Capture the cell that displays the provided text and extract its (x, y) central coordinate. 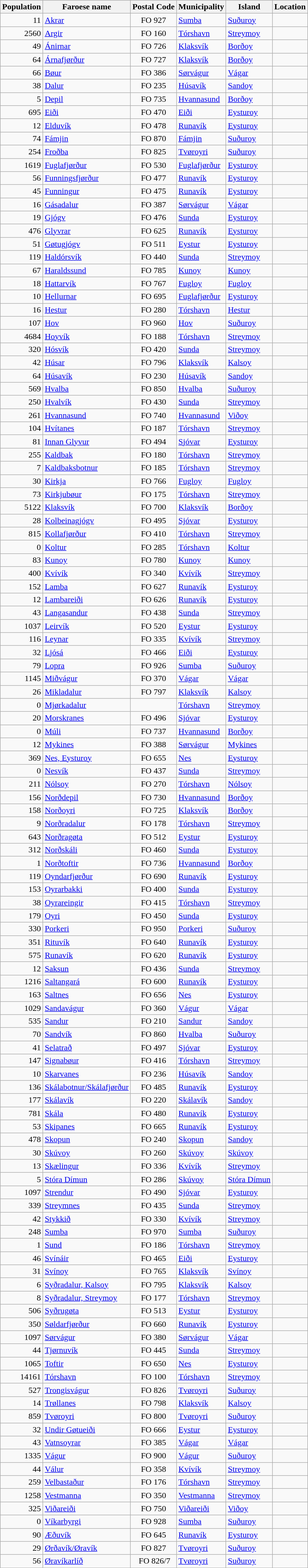
FO 736 (153, 863)
Víkarbyrgi (87, 1522)
Depil (87, 99)
Trongisvágur (87, 1390)
Funningur (87, 191)
FO 188 (153, 336)
FO 438 (153, 613)
FO 740 (153, 415)
FO 497 (153, 1048)
Mjørkadalur (87, 705)
781 (21, 1113)
Kolbeinagjógv (87, 520)
136 (21, 1087)
66 (21, 73)
FO 178 (153, 824)
FO 437 (153, 771)
FO 210 (153, 1021)
Leynar (87, 639)
Elduvík (87, 125)
Søldarfjørður (87, 1324)
Haraldssund (87, 270)
FO 416 (153, 1061)
Skálabotnur/Skálafjørður (87, 1087)
FO 440 (153, 257)
Saksun (87, 968)
41 (21, 1048)
Æðuvík (87, 1535)
351 (21, 942)
11 (21, 20)
FO 380 (153, 1337)
83 (21, 560)
Vatnsoyrar (87, 1443)
73 (21, 494)
FO 850 (153, 389)
FO 480 (153, 1113)
FO 926 (153, 665)
53 (21, 1126)
FO 185 (153, 468)
Húsar (87, 362)
Norðdepil (87, 797)
FO 665 (153, 1126)
Oyndarfjørður (87, 876)
FO 495 (153, 520)
FO 180 (153, 455)
FO 798 (153, 1403)
Kirkjubøur (87, 494)
FO 725 (153, 810)
FO 187 (153, 428)
Árnafjørður (87, 60)
FO 695 (153, 297)
Sund (87, 1245)
Signabøur (87, 1061)
569 (21, 389)
FO 655 (153, 758)
FO 826 (153, 1390)
FO 260 (153, 1153)
FO 160 (153, 33)
5122 (21, 507)
FO 530 (153, 165)
320 (21, 349)
Faroese name (87, 7)
49 (21, 46)
Argir (87, 33)
Gjógv (87, 218)
FO 826/7 (153, 1561)
Froðba (87, 152)
Island (249, 7)
Ørðavík/Øravík (87, 1548)
FO 666 (153, 1430)
643 (21, 837)
FO 385 (153, 1443)
FO 656 (153, 995)
51 (21, 244)
14161 (21, 1377)
FO 358 (153, 1469)
FO 176 (153, 1482)
FO 450 (153, 916)
FO 620 (153, 955)
FO 475 (153, 191)
255 (21, 455)
FO 626 (153, 600)
FO 175 (153, 494)
Gøtugjógv (87, 244)
FO 370 (153, 679)
81 (21, 442)
FO 645 (153, 1535)
Saltnes (87, 995)
FO 430 (153, 402)
FO 730 (153, 797)
FO 235 (153, 86)
FO 726 (153, 46)
Norðoyri (87, 810)
Hellurnar (87, 297)
575 (21, 955)
Nes, Eysturoy (87, 758)
Ánirnar (87, 46)
1029 (21, 1008)
FO 336 (153, 1166)
FO 415 (153, 903)
FO 335 (153, 639)
Selatrað (87, 1048)
70 (21, 1034)
Syðradalur, Streymoy (87, 1298)
FO 445 (153, 1350)
FO 785 (153, 270)
Stykkið (87, 1218)
Streymnes (87, 1205)
Toftir (87, 1363)
FO 950 (153, 929)
19 (21, 218)
Skipanes (87, 1126)
1258 (21, 1495)
1335 (21, 1456)
506 (21, 1311)
179 (21, 916)
259 (21, 1482)
45 (21, 191)
FO 513 (153, 1311)
FO 735 (153, 99)
476 (21, 231)
FO 870 (153, 138)
147 (21, 1061)
312 (21, 850)
4684 (21, 336)
339 (21, 1205)
FO 627 (153, 587)
Hattarvík (87, 283)
Kaldbaksbotnur (87, 468)
Postal Code (153, 7)
FO 795 (153, 1285)
1145 (21, 679)
350 (21, 1324)
FO 285 (153, 547)
FO 470 (153, 112)
FO 360 (153, 1008)
Lamba (87, 587)
FO 600 (153, 981)
FO 330 (153, 1218)
FO 420 (153, 349)
28 (21, 520)
695 (21, 112)
79 (21, 665)
FO 690 (153, 876)
FO 767 (153, 283)
527 (21, 1390)
FO 737 (153, 731)
FO 386 (153, 73)
FO 100 (153, 1377)
FO 387 (153, 205)
156 (21, 797)
FO 220 (153, 1100)
330 (21, 929)
FO 350 (153, 1495)
107 (21, 323)
Population (21, 7)
FO 625 (153, 231)
FO 460 (153, 850)
Oyrareingir (87, 903)
Hósvík (87, 349)
7 (21, 468)
FO 436 (153, 968)
Øravíkarlíð (87, 1561)
Norðskáli (87, 850)
6 (21, 1285)
FO 650 (153, 1363)
FO 476 (153, 218)
Miðvágur (87, 679)
Hvítanes (87, 428)
FO 765 (153, 1271)
FO 490 (153, 1192)
Skarvanes (87, 1074)
Mikladalur (87, 692)
46 (21, 1258)
1037 (21, 626)
Kaldbak (87, 455)
Kirkja (87, 481)
FO 280 (153, 310)
20 (21, 718)
FO 640 (153, 942)
FO 186 (153, 1245)
FO 465 (153, 1258)
FO 496 (153, 718)
369 (21, 758)
FO 927 (153, 20)
Skælingur (87, 1166)
FO 240 (153, 1140)
FO 660 (153, 1324)
2560 (21, 33)
14 (21, 1403)
67 (21, 270)
Langasandur (87, 613)
104 (21, 428)
Rituvík (87, 942)
254 (21, 152)
Kollafjørður (87, 534)
Municipality (201, 7)
Undir Gøtueiði (87, 1430)
FO 700 (153, 507)
FO 960 (153, 323)
Oyri (87, 916)
815 (21, 534)
Haldórsvík (87, 257)
FO 485 (153, 1087)
FO 800 (153, 1416)
Tjørnuvík (87, 1350)
248 (21, 1232)
177 (21, 1100)
FO 780 (153, 560)
FO 727 (153, 60)
FO 494 (153, 442)
FO 177 (153, 1298)
FO 511 (153, 244)
Lopra (87, 665)
325 (21, 1508)
FO 477 (153, 178)
1216 (21, 981)
Bøur (87, 73)
Oyrarbakki (87, 889)
Glyvrar (87, 231)
90 (21, 1535)
Syðrugøta (87, 1311)
Sandavágur (87, 1008)
152 (21, 587)
FO 466 (153, 652)
FO 827 (153, 1548)
Saltangará (87, 981)
1619 (21, 165)
Norðtoftir (87, 863)
31 (21, 1271)
Lambareiði (87, 600)
FO 388 (153, 744)
163 (21, 995)
478 (21, 1140)
Innan Glyvur (87, 442)
Akrar (87, 20)
Velbastaður (87, 1482)
158 (21, 810)
Strendur (87, 1192)
859 (21, 1416)
400 (21, 573)
211 (21, 784)
Morskranes (87, 718)
Leirvík (87, 626)
Location (290, 7)
Nesvík (87, 771)
Hoyvík (87, 336)
116 (21, 639)
Syðradalur, Kalsoy (87, 1285)
FO 860 (153, 1034)
FO 970 (153, 1232)
535 (21, 1021)
FO 435 (153, 1205)
Válur (87, 1469)
FO 478 (153, 125)
Skála (87, 1113)
Norðradalur (87, 824)
13 (21, 1166)
8 (21, 1298)
FO 796 (153, 362)
29 (21, 1548)
FO 340 (153, 573)
FO 400 (153, 889)
Múli (87, 731)
Dalur (87, 86)
FO 928 (153, 1522)
26 (21, 692)
Hvalvík (87, 402)
FO 512 (153, 837)
261 (21, 415)
153 (21, 889)
FO 900 (153, 1456)
FO 410 (153, 534)
Sandvík (87, 1034)
FO 797 (153, 692)
FO 520 (153, 626)
FO 825 (153, 152)
Norðragøta (87, 837)
FO 230 (153, 375)
Trøllanes (87, 1403)
FO 236 (153, 1074)
FO 766 (153, 481)
Ljósá (87, 652)
9 (21, 824)
250 (21, 402)
Funningsfjørður (87, 178)
18 (21, 283)
Svínáir (87, 1258)
FO 286 (153, 1179)
Gásadalur (87, 205)
FO 270 (153, 784)
1065 (21, 1363)
FO 750 (153, 1508)
74 (21, 138)
